Find where the given text appears and provide that cell's center as [x, y] coordinate. 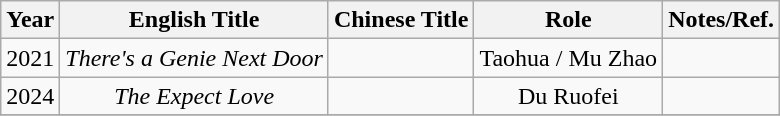
Chinese Title [401, 20]
The Expect Love [194, 96]
Role [568, 20]
Notes/Ref. [722, 20]
Taohua / Mu Zhao [568, 58]
Year [30, 20]
English Title [194, 20]
2024 [30, 96]
There's a Genie Next Door [194, 58]
2021 [30, 58]
Du Ruofei [568, 96]
